Locate the cell with the specified text and output its [x, y] center coordinate. 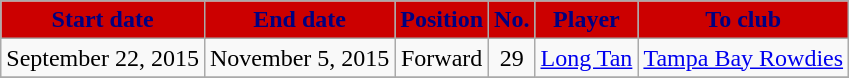
November 5, 2015 [299, 58]
Long Tan [586, 58]
September 22, 2015 [103, 58]
Tampa Bay Rowdies [744, 58]
29 [512, 58]
To club [744, 20]
Player [586, 20]
Forward [442, 58]
Start date [103, 20]
End date [299, 20]
Position [442, 20]
No. [512, 20]
